Capture the cell that displays the provided text and extract its (X, Y) central coordinate. 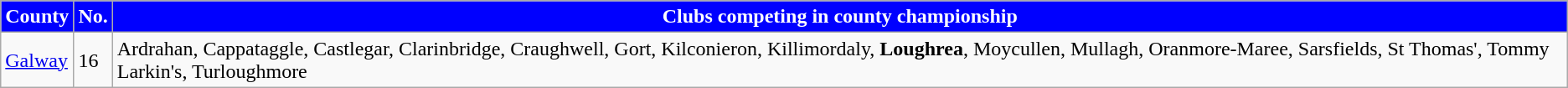
No. (93, 17)
Galway (37, 60)
County (37, 17)
Clubs competing in county championship (839, 17)
16 (93, 60)
